Pinpoint the cell where the given text exists, returning its (x, y) midpoint coordinate. 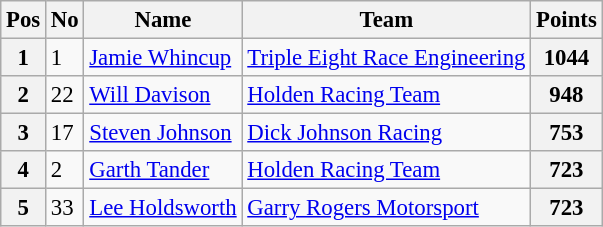
Triple Eight Race Engineering (386, 58)
Garth Tander (163, 170)
Team (386, 20)
Will Davison (163, 95)
Name (163, 20)
3 (24, 133)
No (65, 20)
Points (566, 20)
Pos (24, 20)
33 (65, 208)
17 (65, 133)
1044 (566, 58)
Garry Rogers Motorsport (386, 208)
22 (65, 95)
753 (566, 133)
Lee Holdsworth (163, 208)
948 (566, 95)
Steven Johnson (163, 133)
Dick Johnson Racing (386, 133)
Jamie Whincup (163, 58)
4 (24, 170)
5 (24, 208)
